Output the [X, Y] coordinate of the center of the cell containing the given text.  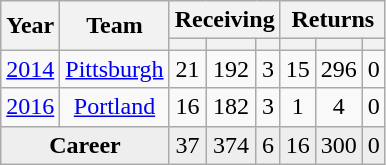
37 [188, 145]
1 [298, 107]
15 [298, 69]
374 [231, 145]
296 [338, 69]
6 [268, 145]
300 [338, 145]
Team [114, 26]
Portland [114, 107]
182 [231, 107]
21 [188, 69]
2016 [30, 107]
Returns [332, 20]
2014 [30, 69]
Career [85, 145]
192 [231, 69]
Pittsburgh [114, 69]
Year [30, 26]
Receiving [224, 20]
4 [338, 107]
